Provide the [x, y] coordinate of the cell's center where the given text is located.  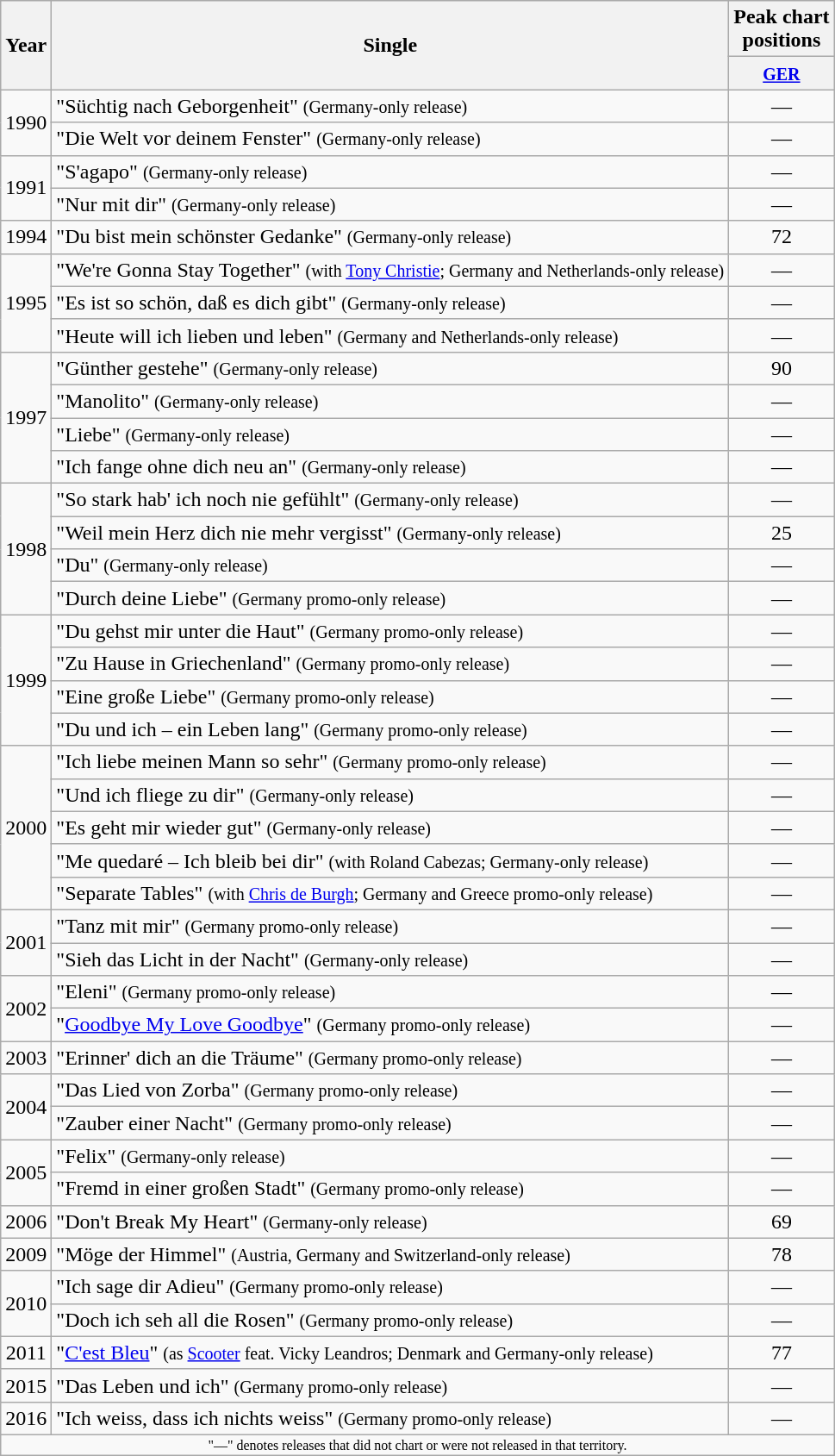
2009 [26, 1254]
"Eleni" (Germany promo-only release) [390, 992]
"Du und ich – ein Leben lang" (Germany promo-only release) [390, 729]
1994 [26, 237]
"Du" (Germany-only release) [390, 566]
"Es geht mir wieder gut" (Germany-only release) [390, 828]
Year [26, 45]
"Tanz mit mir" (Germany promo-only release) [390, 926]
"Weil mein Herz dich nie mehr vergisst" (Germany-only release) [390, 533]
"Felix" (Germany-only release) [390, 1156]
1995 [26, 303]
"Und ich fliege zu dir" (Germany-only release) [390, 795]
"Manolito" (Germany-only release) [390, 401]
2004 [26, 1107]
1991 [26, 188]
"Du bist mein schönster Gedanke" (Germany-only release) [390, 237]
"Erinner' dich an die Träume" (Germany promo-only release) [390, 1058]
Peak chartpositions [782, 29]
69 [782, 1222]
"Don't Break My Heart" (Germany-only release) [390, 1222]
"Ich fange ohne dich neu an" (Germany-only release) [390, 467]
1990 [26, 122]
"—" denotes releases that did not chart or were not released in that territory. [417, 1445]
"Me quedaré – Ich bleib bei dir" (with Roland Cabezas; Germany-only release) [390, 860]
"Günther gestehe" (Germany-only release) [390, 368]
"C'est Bleu" (as Scooter feat. Vicky Leandros; Denmark and Germany-only release) [390, 1353]
"Möge der Himmel" (Austria, Germany and Switzerland-only release) [390, 1254]
"Ich weiss, dass ich nichts weiss" (Germany promo-only release) [390, 1418]
90 [782, 368]
"Es ist so schön, daß es dich gibt" (Germany-only release) [390, 303]
"Ich liebe meinen Mann so sehr" (Germany promo-only release) [390, 762]
78 [782, 1254]
2016 [26, 1418]
"Ich sage dir Adieu" (Germany promo-only release) [390, 1287]
77 [782, 1353]
"Nur mit dir" (Germany-only release) [390, 204]
"We're Gonna Stay Together" (with Tony Christie; Germany and Netherlands-only release) [390, 270]
"Heute will ich lieben und leben" (Germany and Netherlands-only release) [390, 335]
"Süchtig nach Geborgenheit" (Germany-only release) [390, 106]
"Die Welt vor deinem Fenster" (Germany-only release) [390, 139]
"Goodbye My Love Goodbye" (Germany promo-only release) [390, 1025]
"Das Lied von Zorba" (Germany promo-only release) [390, 1090]
"Separate Tables" (with Chris de Burgh; Germany and Greece promo-only release) [390, 893]
2010 [26, 1303]
"Das Leben und ich" (Germany promo-only release) [390, 1385]
2003 [26, 1058]
"Fremd in einer großen Stadt" (Germany promo-only release) [390, 1189]
25 [782, 533]
2006 [26, 1222]
1998 [26, 549]
"S'agapo" (Germany-only release) [390, 172]
2001 [26, 942]
"Doch ich seh all die Rosen" (Germany promo-only release) [390, 1320]
Single [390, 45]
2000 [26, 828]
2002 [26, 1009]
"So stark hab' ich noch nie gefühlt" (Germany-only release) [390, 500]
2011 [26, 1353]
"Sieh das Licht in der Nacht" (Germany-only release) [390, 959]
"Durch deine Liebe" (Germany promo-only release) [390, 598]
GER [782, 73]
1997 [26, 417]
"Du gehst mir unter die Haut" (Germany promo-only release) [390, 631]
"Zu Hause in Griechenland" (Germany promo-only release) [390, 664]
1999 [26, 680]
"Liebe" (Germany-only release) [390, 434]
72 [782, 237]
"Zauber einer Nacht" (Germany promo-only release) [390, 1123]
2005 [26, 1172]
"Eine große Liebe" (Germany promo-only release) [390, 697]
2015 [26, 1385]
